Detect which cell encompasses the target text, then output its [X, Y] center coordinate. 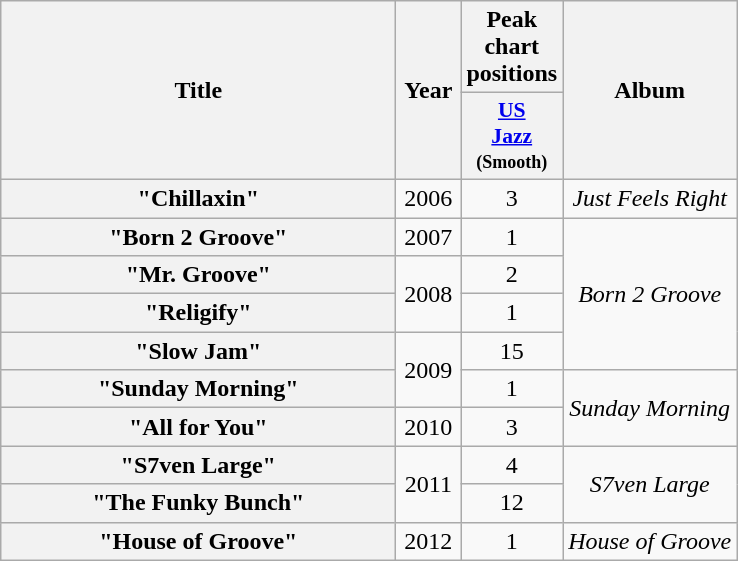
Peak chart positions [512, 47]
Album [650, 90]
"All for You" [198, 427]
Year [428, 90]
Sunday Morning [650, 408]
Born 2 Groove [650, 294]
12 [512, 503]
2006 [428, 198]
2010 [428, 427]
"Religify" [198, 313]
"Sunday Morning" [198, 389]
15 [512, 351]
2011 [428, 484]
2008 [428, 294]
"The Funky Bunch" [198, 503]
House of Groove [650, 541]
"Chillaxin" [198, 198]
S7ven Large [650, 484]
2012 [428, 541]
2007 [428, 237]
4 [512, 465]
"S7ven Large" [198, 465]
US Jazz(Smooth) [512, 136]
2 [512, 275]
"House of Groove" [198, 541]
Title [198, 90]
"Born 2 Groove" [198, 237]
2009 [428, 370]
"Slow Jam" [198, 351]
Just Feels Right [650, 198]
"Mr. Groove" [198, 275]
